Identify which cell holds the provided text, then report its [X, Y] central coordinate. 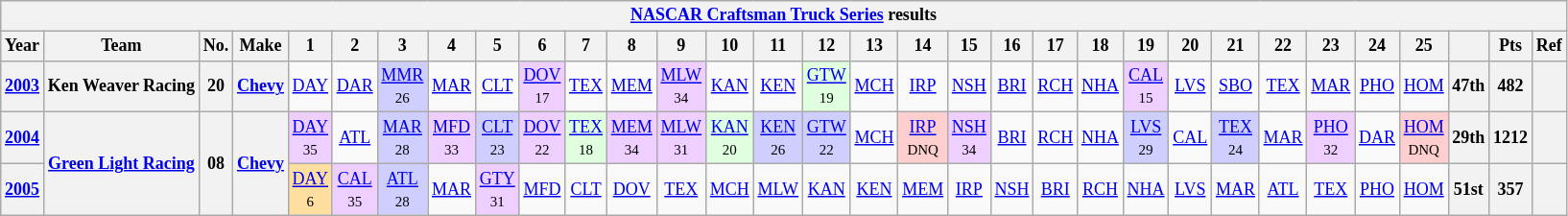
3 [403, 46]
SBO [1236, 86]
Year [23, 46]
IRPDNQ [923, 138]
14 [923, 46]
Ken Weaver Racing [121, 86]
4 [452, 46]
CAL35 [355, 189]
MLW [777, 189]
NASCAR Craftsman Truck Series results [783, 15]
10 [729, 46]
25 [1424, 46]
1 [310, 46]
Make [261, 46]
482 [1510, 86]
21 [1236, 46]
Pts [1510, 46]
23 [1331, 46]
TEX24 [1236, 138]
2 [355, 46]
2004 [23, 138]
DOV17 [542, 86]
24 [1378, 46]
MFD33 [452, 138]
18 [1101, 46]
51st [1468, 189]
LVS29 [1146, 138]
NSH34 [969, 138]
CAL [1190, 138]
MLW31 [681, 138]
8 [631, 46]
08 [215, 163]
19 [1146, 46]
MLW34 [681, 86]
PHO32 [1331, 138]
11 [777, 46]
13 [874, 46]
KEN26 [777, 138]
357 [1510, 189]
2003 [23, 86]
DOV22 [542, 138]
15 [969, 46]
6 [542, 46]
GTW22 [826, 138]
KAN20 [729, 138]
MEM34 [631, 138]
HOMDNQ [1424, 138]
12 [826, 46]
ATL28 [403, 189]
16 [1011, 46]
7 [586, 46]
TEX18 [586, 138]
No. [215, 46]
CAL15 [1146, 86]
29th [1468, 138]
MFD [542, 189]
DAY6 [310, 189]
22 [1283, 46]
Team [121, 46]
GTY31 [497, 189]
1212 [1510, 138]
47th [1468, 86]
9 [681, 46]
2005 [23, 189]
17 [1056, 46]
CLT23 [497, 138]
DAY [310, 86]
DAY35 [310, 138]
MMR26 [403, 86]
GTW19 [826, 86]
Ref [1549, 46]
5 [497, 46]
Green Light Racing [121, 163]
DOV [631, 189]
MAR28 [403, 138]
